Identify which cell holds the provided text, then report its [X, Y] central coordinate. 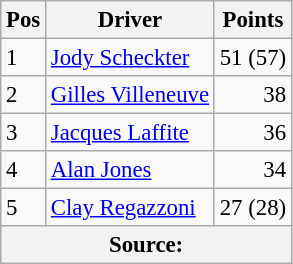
Pos [24, 20]
Clay Regazzoni [130, 208]
27 (28) [252, 208]
2 [24, 95]
Source: [146, 245]
Alan Jones [130, 170]
38 [252, 95]
Driver [130, 20]
5 [24, 208]
51 (57) [252, 58]
Gilles Villeneuve [130, 95]
4 [24, 170]
3 [24, 133]
Jacques Laffite [130, 133]
36 [252, 133]
Points [252, 20]
34 [252, 170]
Jody Scheckter [130, 58]
1 [24, 58]
